Return (X, Y) of the center of cell containing provided text 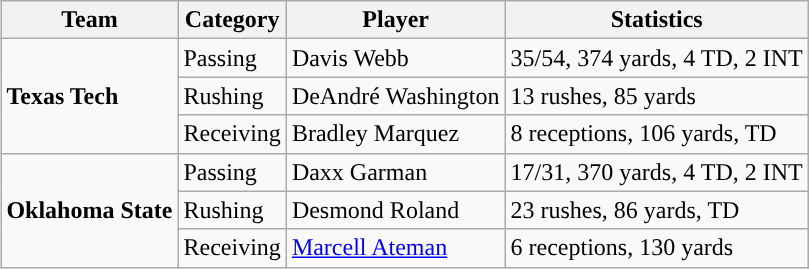
Bradley Marquez (396, 134)
6 receptions, 130 yards (656, 248)
Player (396, 20)
17/31, 370 yards, 4 TD, 2 INT (656, 172)
Daxx Garman (396, 172)
8 receptions, 106 yards, TD (656, 134)
Team (90, 20)
Oklahoma State (90, 210)
DeAndré Washington (396, 96)
23 rushes, 86 yards, TD (656, 210)
Davis Webb (396, 58)
35/54, 374 yards, 4 TD, 2 INT (656, 58)
Category (232, 20)
Marcell Ateman (396, 248)
Desmond Roland (396, 210)
13 rushes, 85 yards (656, 96)
Statistics (656, 20)
Texas Tech (90, 96)
